Return the (x, y) coordinate for the center point of the cell that contains the specified text.  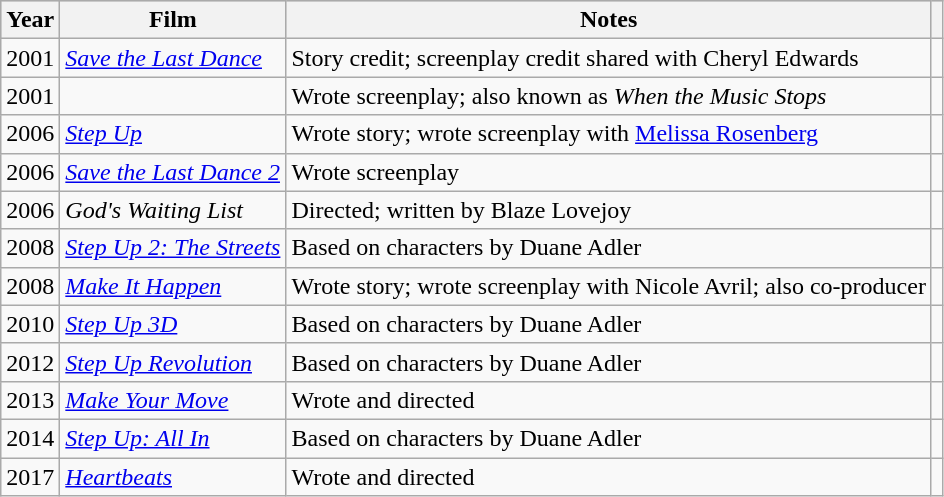
Save the Last Dance 2 (173, 172)
Step Up 2: The Streets (173, 248)
2010 (30, 324)
2017 (30, 477)
Wrote story; wrote screenplay with Nicole Avril; also co-producer (608, 286)
2014 (30, 438)
2012 (30, 362)
God's Waiting List (173, 210)
Step Up 3D (173, 324)
Make Your Move (173, 400)
Step Up (173, 134)
Notes (608, 20)
Year (30, 20)
Step Up Revolution (173, 362)
Make It Happen (173, 286)
Story credit; screenplay credit shared with Cheryl Edwards (608, 58)
Wrote screenplay (608, 172)
Directed; written by Blaze Lovejoy (608, 210)
Wrote screenplay; also known as When the Music Stops (608, 96)
Wrote story; wrote screenplay with Melissa Rosenberg (608, 134)
2013 (30, 400)
Film (173, 20)
Heartbeats (173, 477)
Step Up: All In (173, 438)
Save the Last Dance (173, 58)
